Scan for the cell matching the given text and deliver its (X, Y) coordinate at center. 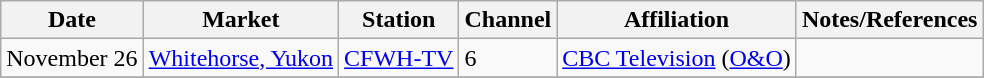
Market (240, 20)
Affiliation (677, 20)
CFWH-TV (399, 58)
Channel (508, 20)
Station (399, 20)
Whitehorse, Yukon (240, 58)
Notes/References (890, 20)
CBC Television (O&O) (677, 58)
6 (508, 58)
Date (72, 20)
November 26 (72, 58)
